Capture the cell that displays the provided text and extract its (X, Y) central coordinate. 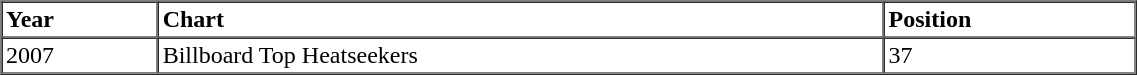
Billboard Top Heatseekers (521, 56)
Year (80, 20)
2007 (80, 56)
37 (1010, 56)
Position (1010, 20)
Chart (521, 20)
